Return the (x, y) coordinate for the center point of the cell that contains the specified text.  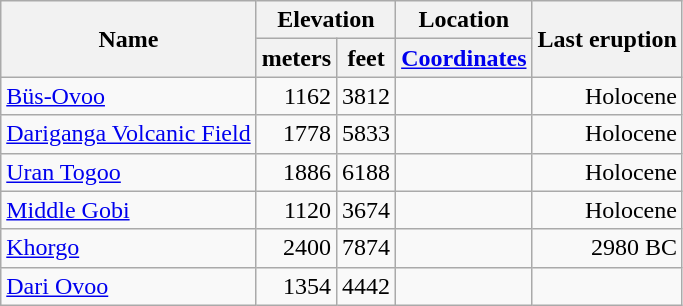
3812 (366, 96)
meters (296, 58)
7874 (366, 248)
2400 (296, 248)
1120 (296, 210)
2980 BC (607, 248)
Khorgo (128, 248)
1162 (296, 96)
1354 (296, 286)
5833 (366, 134)
1886 (296, 172)
Büs-Ovoo (128, 96)
Dari Ovoo (128, 286)
Dariganga Volcanic Field (128, 134)
Last eruption (607, 39)
4442 (366, 286)
feet (366, 58)
6188 (366, 172)
Middle Gobi (128, 210)
Uran Togoo (128, 172)
1778 (296, 134)
Coordinates (464, 58)
Name (128, 39)
Elevation (326, 20)
3674 (366, 210)
Location (464, 20)
